Pinpoint the cell where the given text exists, returning its [x, y] midpoint coordinate. 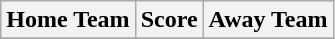
Score [169, 20]
Away Team [268, 20]
Home Team [68, 20]
